Identify which cell holds the provided text, then report its [X, Y] central coordinate. 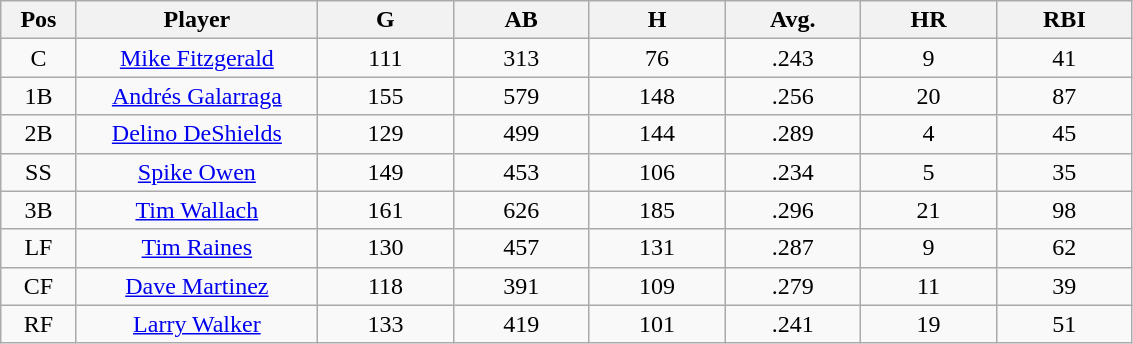
Mike Fitzgerald [196, 58]
144 [657, 134]
41 [1064, 58]
Tim Raines [196, 248]
106 [657, 172]
.234 [793, 172]
62 [1064, 248]
161 [386, 210]
3B [38, 210]
129 [386, 134]
Andrés Galarraga [196, 96]
AB [521, 20]
Pos [38, 20]
CF [38, 286]
51 [1064, 324]
148 [657, 96]
391 [521, 286]
457 [521, 248]
.296 [793, 210]
131 [657, 248]
45 [1064, 134]
Avg. [793, 20]
98 [1064, 210]
133 [386, 324]
Dave Martinez [196, 286]
87 [1064, 96]
G [386, 20]
.289 [793, 134]
RBI [1064, 20]
.287 [793, 248]
453 [521, 172]
101 [657, 324]
185 [657, 210]
HR [929, 20]
.279 [793, 286]
C [38, 58]
Spike Owen [196, 172]
35 [1064, 172]
2B [38, 134]
SS [38, 172]
118 [386, 286]
4 [929, 134]
419 [521, 324]
H [657, 20]
313 [521, 58]
21 [929, 210]
109 [657, 286]
130 [386, 248]
5 [929, 172]
11 [929, 286]
.243 [793, 58]
626 [521, 210]
Tim Wallach [196, 210]
155 [386, 96]
149 [386, 172]
Player [196, 20]
Delino DeShields [196, 134]
LF [38, 248]
RF [38, 324]
19 [929, 324]
579 [521, 96]
Larry Walker [196, 324]
111 [386, 58]
76 [657, 58]
.256 [793, 96]
39 [1064, 286]
.241 [793, 324]
1B [38, 96]
20 [929, 96]
499 [521, 134]
